Search for the cell housing the specified text and yield its (X, Y) center coordinate. 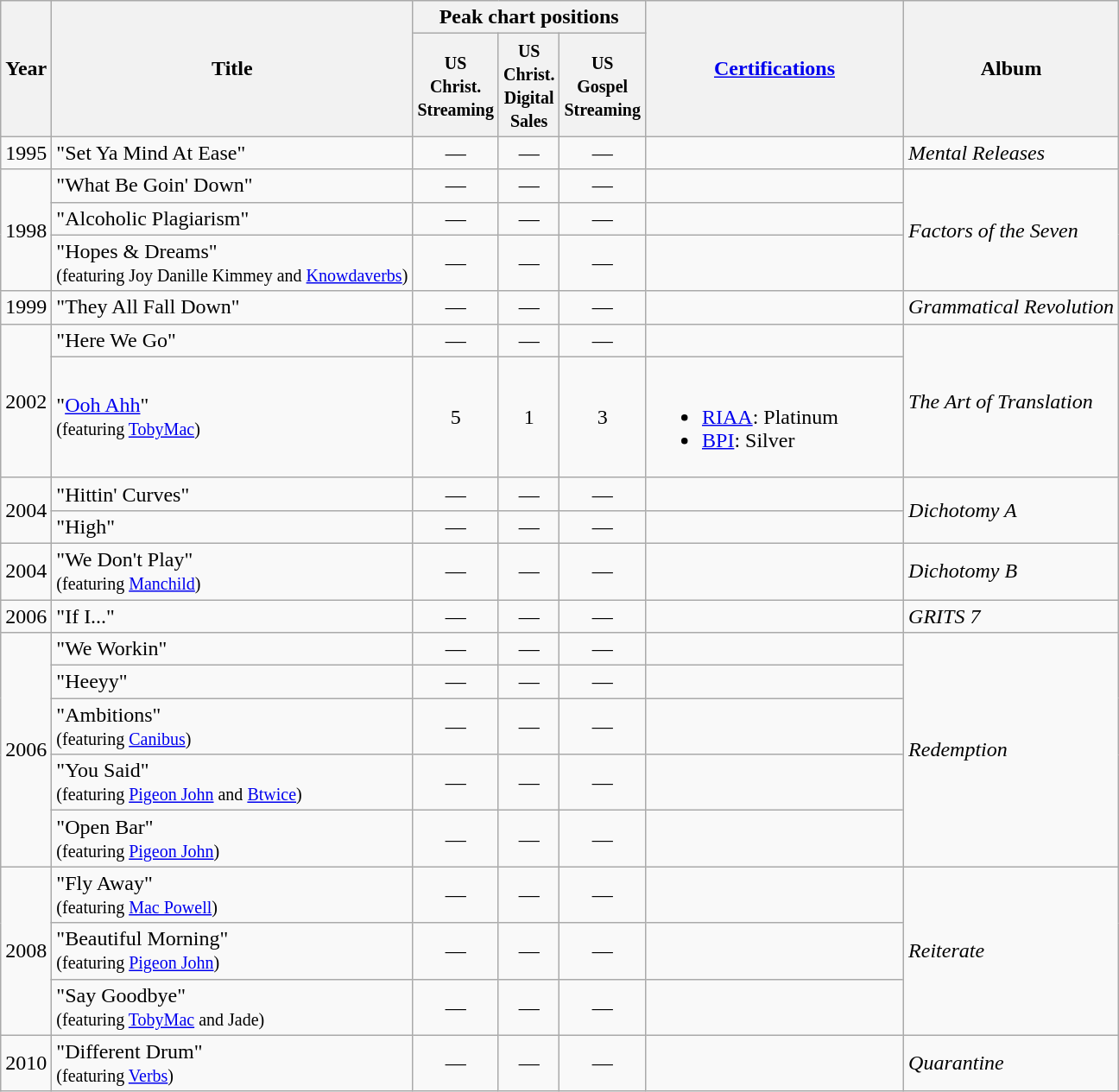
"Alcoholic Plagiarism" (232, 218)
2002 (26, 401)
RIAA: PlatinumBPI: Silver (774, 417)
"We Workin" (232, 649)
Mental Releases (1012, 153)
USGospelStreaming (603, 85)
USChrist.DigitalSales (528, 85)
"Here We Go" (232, 340)
"Say Goodbye" (featuring TobyMac and Jade) (232, 1007)
"You Said" (featuring Pigeon John and Btwice) (232, 782)
Redemption (1012, 749)
"Different Drum" (featuring Verbs) (232, 1064)
Certifications (774, 69)
Dichotomy A (1012, 510)
5 (456, 417)
"Open Bar" (featuring Pigeon John) (232, 839)
1999 (26, 307)
"Hopes & Dreams" (featuring Joy Danille Kimmey and Knowdaverbs) (232, 262)
"They All Fall Down" (232, 307)
"If I..." (232, 615)
1995 (26, 153)
Reiterate (1012, 951)
"High" (232, 527)
1 (528, 417)
The Art of Translation (1012, 401)
"Ooh Ahh" (featuring TobyMac) (232, 417)
Title (232, 69)
"We Don't Play" (featuring Manchild) (232, 571)
"Hittin' Curves" (232, 494)
Grammatical Revolution (1012, 307)
"Fly Away" (featuring Mac Powell) (232, 894)
GRITS 7 (1012, 615)
2010 (26, 1064)
"What Be Goin' Down" (232, 186)
"Beautiful Morning" (featuring Pigeon John) (232, 951)
"Ambitions" (featuring Canibus) (232, 727)
Peak chart positions (529, 17)
"Set Ya Mind At Ease" (232, 153)
"Heeyy" (232, 682)
USChrist.Streaming (456, 85)
Year (26, 69)
Album (1012, 69)
3 (603, 417)
Quarantine (1012, 1064)
2008 (26, 951)
Dichotomy B (1012, 571)
Factors of the Seven (1012, 230)
1998 (26, 230)
